For the text-containing cell, return its midpoint in [x, y] coordinate format. 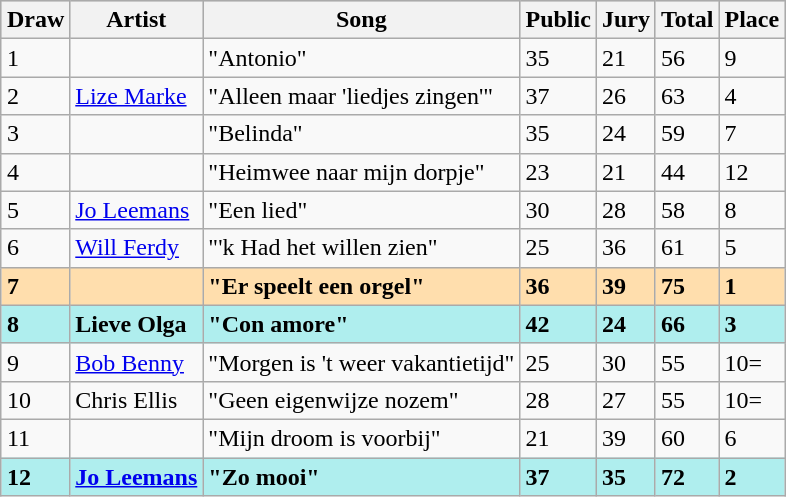
Total [687, 20]
"Belinda" [362, 134]
Will Ferdy [136, 248]
"Antonio" [362, 58]
61 [687, 248]
66 [687, 324]
26 [626, 96]
Artist [136, 20]
"Alleen maar 'liedjes zingen'" [362, 96]
59 [687, 134]
27 [626, 400]
Chris Ellis [136, 400]
Public [558, 20]
60 [687, 438]
"Morgen is 't weer vakantietijd" [362, 362]
75 [687, 286]
72 [687, 477]
23 [558, 172]
"Geen eigenwijze nozem" [362, 400]
56 [687, 58]
"Een lied" [362, 210]
10 [35, 400]
42 [558, 324]
Jury [626, 20]
"Con amore" [362, 324]
"Heimwee naar mijn dorpje" [362, 172]
11 [35, 438]
Lize Marke [136, 96]
"'k Had het willen zien" [362, 248]
Bob Benny [136, 362]
"Zo mooi" [362, 477]
"Er speelt een orgel" [362, 286]
Lieve Olga [136, 324]
44 [687, 172]
63 [687, 96]
Draw [35, 20]
"Mijn droom is voorbij" [362, 438]
Song [362, 20]
Place [752, 20]
58 [687, 210]
